Detect which cell encompasses the target text, then output its [X, Y] center coordinate. 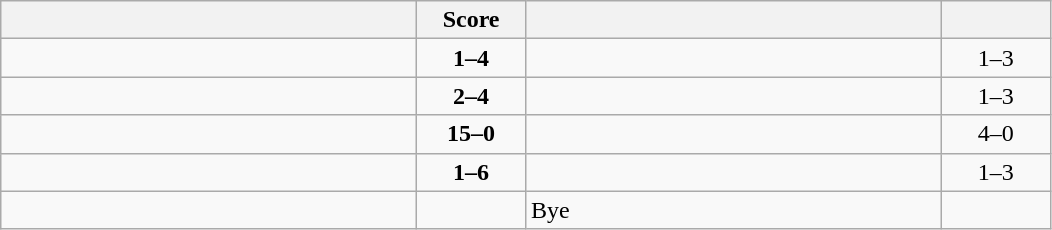
Bye [733, 210]
1–6 [472, 172]
2–4 [472, 96]
15–0 [472, 134]
4–0 [996, 134]
1–4 [472, 58]
Score [472, 20]
